Pinpoint the cell where the given text exists, returning its [X, Y] midpoint coordinate. 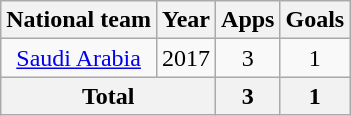
Apps [248, 20]
Year [186, 20]
Total [108, 96]
Goals [315, 20]
Saudi Arabia [79, 58]
2017 [186, 58]
National team [79, 20]
